Search for the cell housing the specified text and yield its [X, Y] center coordinate. 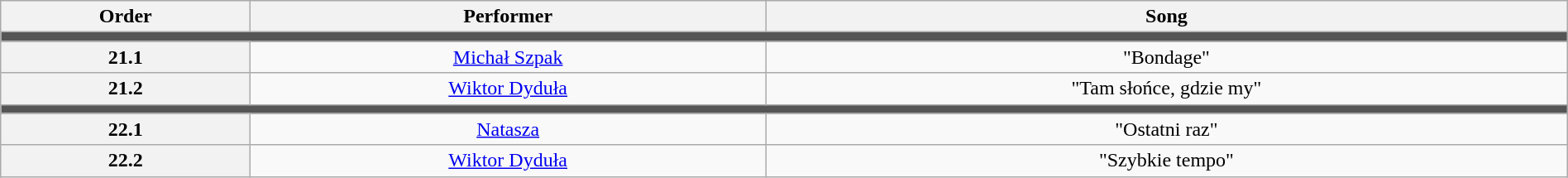
Michał Szpak [508, 57]
22.2 [126, 161]
Performer [508, 17]
"Bondage" [1167, 57]
"Ostatni raz" [1167, 129]
"Tam słońce, gdzie my" [1167, 89]
22.1 [126, 129]
Order [126, 17]
21.2 [126, 89]
Song [1167, 17]
Natasza [508, 129]
21.1 [126, 57]
"Szybkie tempo" [1167, 161]
